Find where the given text appears and provide that cell's center as (x, y) coordinate. 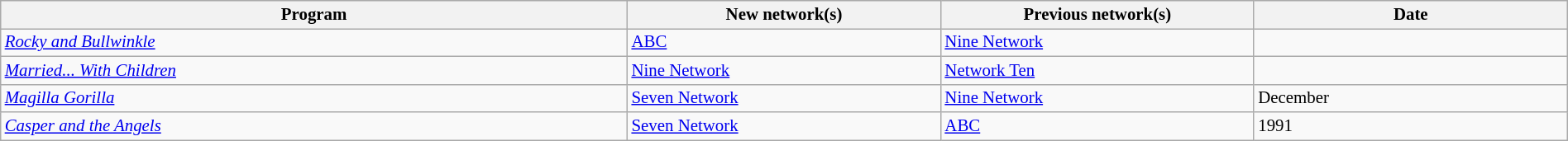
Network Ten (1097, 70)
Program (314, 15)
December (1411, 98)
Previous network(s) (1097, 15)
Married... With Children (314, 70)
New network(s) (784, 15)
Casper and the Angels (314, 126)
Magilla Gorilla (314, 98)
Date (1411, 15)
1991 (1411, 126)
Rocky and Bullwinkle (314, 42)
